Search for the cell housing the specified text and yield its (X, Y) center coordinate. 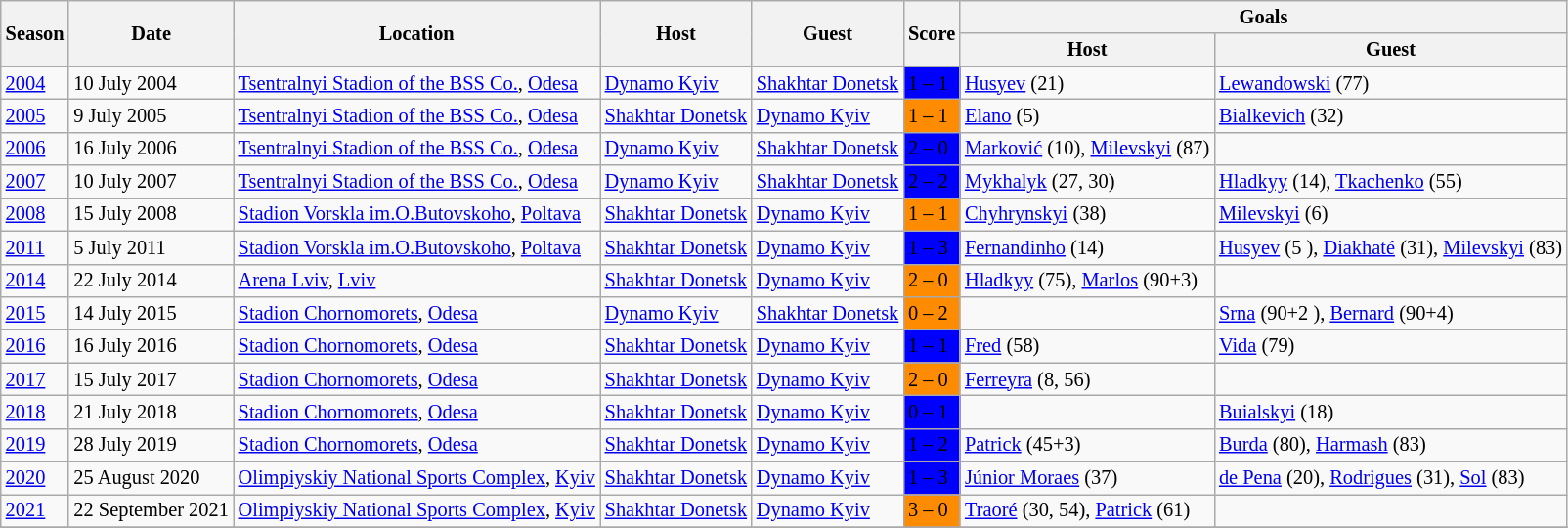
Arena Lviv, Lviv (416, 281)
2014 (35, 281)
Chyhrynskyi (38) (1087, 214)
Husyev (21) (1087, 83)
2011 (35, 247)
2004 (35, 83)
Traoré (30, 54), Patrick (61) (1087, 510)
3 – 0 (932, 510)
25 August 2020 (151, 478)
10 July 2004 (151, 83)
2005 (35, 115)
Burda (80), Harmash (83) (1390, 445)
Ferreyra (8, 56) (1087, 379)
Buialskyi (18) (1390, 412)
Fred (58) (1087, 346)
2021 (35, 510)
14 July 2015 (151, 313)
22 September 2021 (151, 510)
5 July 2011 (151, 247)
2018 (35, 412)
1 – 2 (932, 445)
Milevskyi (6) (1390, 214)
Fernandinho (14) (1087, 247)
Patrick (45+3) (1087, 445)
de Pena (20), Rodrigues (31), Sol (83) (1390, 478)
2 – 2 (932, 182)
0 – 1 (932, 412)
16 July 2016 (151, 346)
2016 (35, 346)
15 July 2017 (151, 379)
Score (932, 33)
Date (151, 33)
Srna (90+2 ), Bernard (90+4) (1390, 313)
16 July 2006 (151, 149)
10 July 2007 (151, 182)
Goals (1263, 17)
Lewandowski (77) (1390, 83)
28 July 2019 (151, 445)
2015 (35, 313)
2017 (35, 379)
15 July 2008 (151, 214)
2006 (35, 149)
21 July 2018 (151, 412)
Elano (5) (1087, 115)
Season (35, 33)
Vida (79) (1390, 346)
Hladkyy (14), Tkachenko (55) (1390, 182)
9 July 2005 (151, 115)
Location (416, 33)
2008 (35, 214)
Husyev (5 ), Diakhaté (31), Milevskyi (83) (1390, 247)
Bialkevich (32) (1390, 115)
0 – 2 (932, 313)
Hladkyy (75), Marlos (90+3) (1087, 281)
2007 (35, 182)
Júnior Moraes (37) (1087, 478)
Mykhalyk (27, 30) (1087, 182)
2019 (35, 445)
2020 (35, 478)
22 July 2014 (151, 281)
Marković (10), Milevskyi (87) (1087, 149)
